Scan for the cell matching the given text and deliver its (X, Y) coordinate at center. 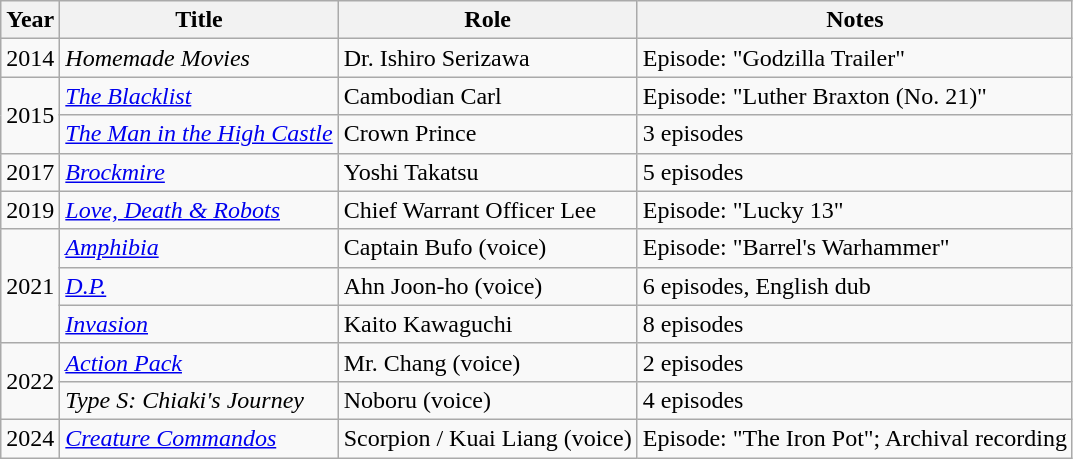
Creature Commandos (199, 438)
Episode: "Luther Braxton (No. 21)" (854, 96)
Dr. Ishiro Serizawa (488, 58)
2024 (30, 438)
6 episodes, English dub (854, 286)
Amphibia (199, 248)
Love, Death & Robots (199, 210)
8 episodes (854, 324)
2022 (30, 381)
The Blacklist (199, 96)
Noboru (voice) (488, 400)
4 episodes (854, 400)
Homemade Movies (199, 58)
Role (488, 20)
Mr. Chang (voice) (488, 362)
2021 (30, 286)
Year (30, 20)
Title (199, 20)
Captain Bufo (voice) (488, 248)
Episode: "Barrel's Warhammer" (854, 248)
Episode: "The Iron Pot"; Archival recording (854, 438)
Cambodian Carl (488, 96)
D.P. (199, 286)
The Man in the High Castle (199, 134)
Action Pack (199, 362)
Brockmire (199, 172)
Yoshi Takatsu (488, 172)
Episode: "Lucky 13" (854, 210)
Ahn Joon-ho (voice) (488, 286)
2015 (30, 115)
Type S: Chiaki's Journey (199, 400)
Episode: "Godzilla Trailer" (854, 58)
Crown Prince (488, 134)
Kaito Kawaguchi (488, 324)
5 episodes (854, 172)
Notes (854, 20)
3 episodes (854, 134)
Chief Warrant Officer Lee (488, 210)
2017 (30, 172)
2019 (30, 210)
Invasion (199, 324)
2 episodes (854, 362)
2014 (30, 58)
Scorpion / Kuai Liang (voice) (488, 438)
